Find where the given text appears and provide that cell's center as (X, Y) coordinate. 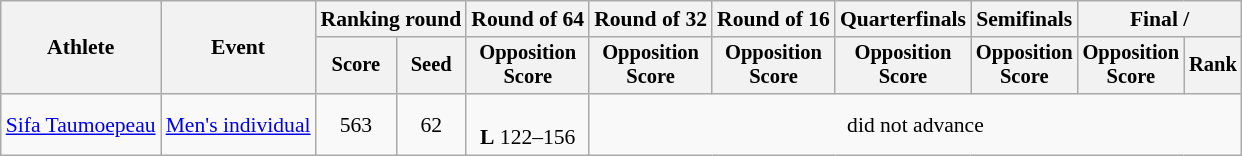
Score (356, 66)
L 122–156 (528, 124)
Sifa Taumoepeau (81, 124)
Round of 32 (650, 19)
Final / (1160, 19)
did not advance (916, 124)
Semifinals (1024, 19)
Rank (1213, 66)
Men's individual (238, 124)
62 (431, 124)
Quarterfinals (903, 19)
Seed (431, 66)
Round of 16 (774, 19)
Ranking round (392, 19)
Event (238, 48)
563 (356, 124)
Round of 64 (528, 19)
Athlete (81, 48)
